Identify which cell holds the provided text, then report its [X, Y] central coordinate. 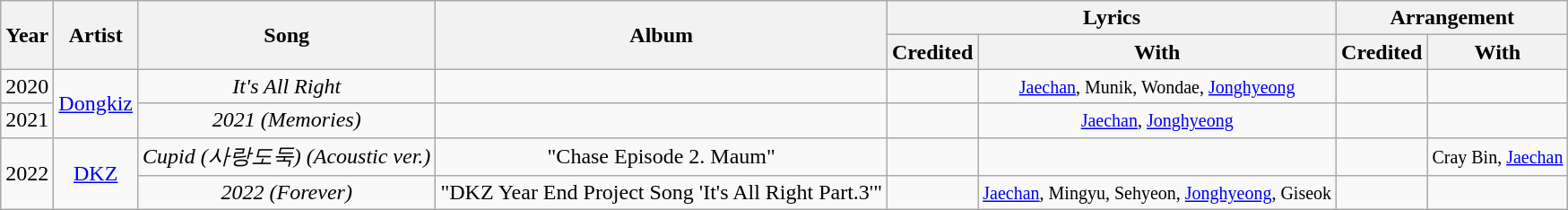
2021 [27, 120]
2022 [27, 174]
2020 [27, 86]
2022 (Forever) [287, 193]
Album [662, 35]
Song [287, 35]
Cray Bin, Jaechan [1497, 156]
Jaechan, Jonghyeong [1157, 120]
Dongkiz [96, 103]
Jaechan, Mingyu, Sehyeon, Jonghyeong, Giseok [1157, 193]
"DKZ Year End Project Song 'It's All Right Part.3'" [662, 193]
Year [27, 35]
"Chase Episode 2. Maum" [662, 156]
Cupid (사랑도둑) (Acoustic ver.) [287, 156]
Jaechan, Munik, Wondae, Jonghyeong [1157, 86]
DKZ [96, 174]
It's All Right [287, 86]
Artist [96, 35]
2021 (Memories) [287, 120]
Arrangement [1452, 18]
Lyrics [1112, 18]
